Extract the (X, Y) coordinate from the center of the cell holding the provided text.  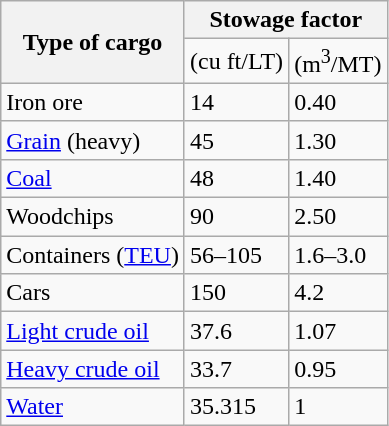
Woodchips (93, 217)
(cu ft/LT) (236, 62)
Coal (93, 178)
(m3/MT) (338, 62)
Type of cargo (93, 42)
37.6 (236, 331)
35.315 (236, 407)
45 (236, 140)
150 (236, 293)
1.6–3.0 (338, 255)
4.2 (338, 293)
Heavy crude oil (93, 369)
1.07 (338, 331)
Light crude oil (93, 331)
0.40 (338, 102)
56–105 (236, 255)
0.95 (338, 369)
Stowage factor (286, 20)
1 (338, 407)
Iron ore (93, 102)
1.30 (338, 140)
Grain (heavy) (93, 140)
Water (93, 407)
Containers (TEU) (93, 255)
2.50 (338, 217)
1.40 (338, 178)
33.7 (236, 369)
Cars (93, 293)
90 (236, 217)
14 (236, 102)
48 (236, 178)
